Identify which cell holds the provided text, then report its (x, y) central coordinate. 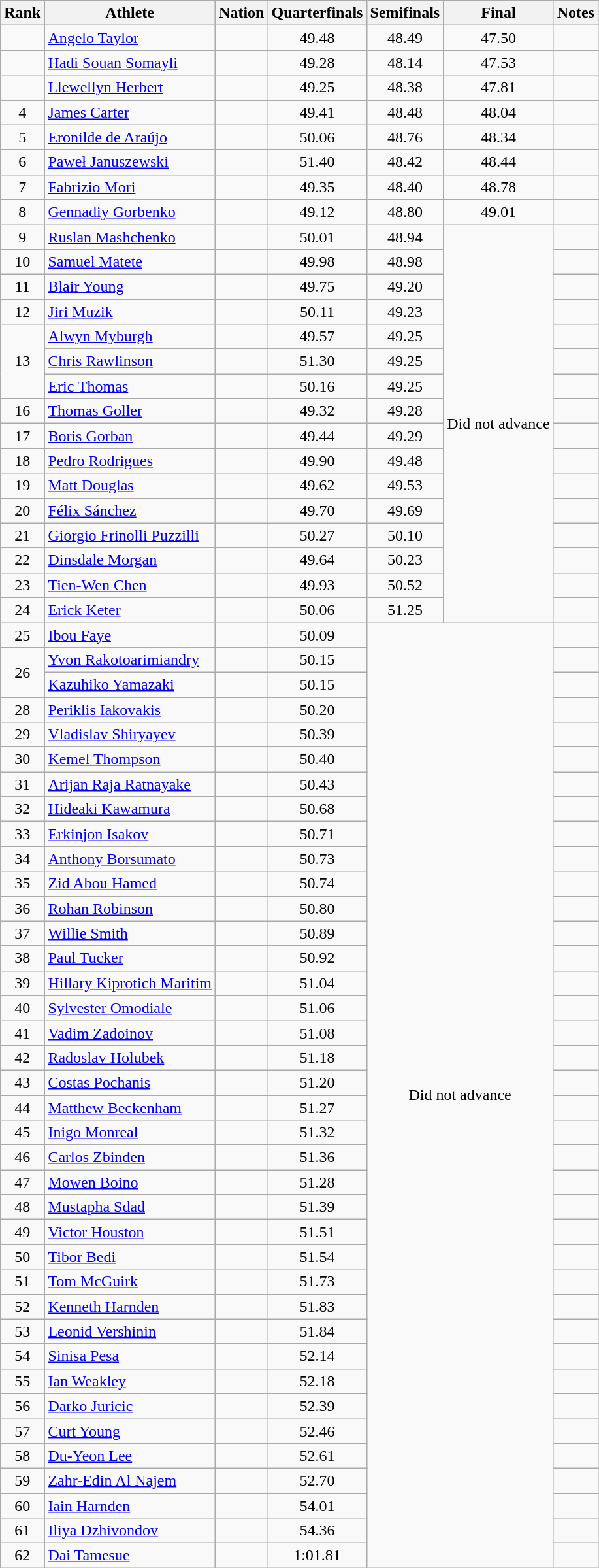
51.36 (317, 1158)
51.51 (317, 1232)
22 (22, 560)
50.40 (317, 759)
51.83 (317, 1307)
Félix Sánchez (130, 510)
52.18 (317, 1381)
18 (22, 461)
52.14 (317, 1356)
44 (22, 1108)
17 (22, 436)
52 (22, 1307)
12 (22, 312)
49.29 (405, 436)
Athlete (130, 13)
50.01 (317, 237)
49.44 (317, 436)
Darko Juricic (130, 1406)
50.27 (317, 535)
Alwyn Myburgh (130, 337)
Llewellyn Herbert (130, 88)
47 (22, 1182)
Hadi Souan Somayli (130, 63)
Tom McGuirk (130, 1282)
Sinisa Pesa (130, 1356)
Yvon Rakotoarimiandry (130, 659)
49.90 (317, 461)
48.49 (405, 38)
51.30 (317, 361)
Fabrizio Mori (130, 187)
Pedro Rodrigues (130, 461)
51.39 (317, 1207)
62 (22, 1556)
51.04 (317, 983)
11 (22, 286)
36 (22, 909)
61 (22, 1531)
54.36 (317, 1531)
Victor Houston (130, 1232)
Mustapha Sdad (130, 1207)
48.40 (405, 187)
48.76 (405, 137)
39 (22, 983)
19 (22, 486)
48.38 (405, 88)
51.06 (317, 1008)
51 (22, 1282)
48.98 (405, 261)
52.46 (317, 1431)
49.01 (498, 212)
33 (22, 834)
45 (22, 1133)
Rohan Robinson (130, 909)
Arijan Raja Ratnayake (130, 784)
48.94 (405, 237)
Erkinjon Isakov (130, 834)
Costas Pochanis (130, 1082)
Boris Gorban (130, 436)
25 (22, 635)
51.25 (405, 610)
Paweł Januszewski (130, 162)
50.39 (317, 735)
49 (22, 1232)
50 (22, 1257)
48.44 (498, 162)
Dinsdale Morgan (130, 560)
50.74 (317, 884)
James Carter (130, 112)
23 (22, 585)
41 (22, 1033)
Vladislav Shiryayev (130, 735)
Thomas Goller (130, 411)
Blair Young (130, 286)
Giorgio Frinolli Puzzilli (130, 535)
Nation (242, 13)
49.75 (317, 286)
7 (22, 187)
Matt Douglas (130, 486)
55 (22, 1381)
48.04 (498, 112)
Iliya Dzhivondov (130, 1531)
50.73 (317, 859)
48.14 (405, 63)
50.71 (317, 834)
50.43 (317, 784)
Periklis Iakovakis (130, 709)
59 (22, 1480)
24 (22, 610)
Rank (22, 13)
50.23 (405, 560)
51.54 (317, 1257)
16 (22, 411)
37 (22, 933)
35 (22, 884)
54.01 (317, 1505)
52.70 (317, 1480)
38 (22, 958)
Willie Smith (130, 933)
Zahr-Edin Al Najem (130, 1480)
51.84 (317, 1331)
49.20 (405, 286)
Quarterfinals (317, 13)
49.64 (317, 560)
53 (22, 1331)
32 (22, 809)
50.92 (317, 958)
49.93 (317, 585)
31 (22, 784)
Erick Keter (130, 610)
49.35 (317, 187)
Iain Harnden (130, 1505)
50.20 (317, 709)
50.10 (405, 535)
Paul Tucker (130, 958)
50.09 (317, 635)
Ibou Faye (130, 635)
29 (22, 735)
Curt Young (130, 1431)
Ruslan Mashchenko (130, 237)
50.16 (317, 386)
49.32 (317, 411)
48.48 (405, 112)
51.08 (317, 1033)
20 (22, 510)
57 (22, 1431)
47.53 (498, 63)
50.89 (317, 933)
Du-Yeon Lee (130, 1456)
48 (22, 1207)
28 (22, 709)
49.70 (317, 510)
Tibor Bedi (130, 1257)
5 (22, 137)
49.62 (317, 486)
Kazuhiko Yamazaki (130, 684)
Eric Thomas (130, 386)
Hillary Kiprotich Maritim (130, 983)
Tien-Wen Chen (130, 585)
Anthony Borsumato (130, 859)
49.98 (317, 261)
50.52 (405, 585)
52.61 (317, 1456)
Samuel Matete (130, 261)
Semifinals (405, 13)
51.28 (317, 1182)
Inigo Monreal (130, 1133)
Angelo Taylor (130, 38)
46 (22, 1158)
51.40 (317, 162)
58 (22, 1456)
Jiri Muzik (130, 312)
51.18 (317, 1058)
1:01.81 (317, 1556)
13 (22, 361)
Hideaki Kawamura (130, 809)
Leonid Vershinin (130, 1331)
51.27 (317, 1108)
51.20 (317, 1082)
Dai Tamesue (130, 1556)
60 (22, 1505)
50.11 (317, 312)
49.57 (317, 337)
Mowen Boino (130, 1182)
47.81 (498, 88)
Notes (575, 13)
56 (22, 1406)
Kenneth Harnden (130, 1307)
49.23 (405, 312)
43 (22, 1082)
Zid Abou Hamed (130, 884)
Ian Weakley (130, 1381)
47.50 (498, 38)
50.68 (317, 809)
42 (22, 1058)
Sylvester Omodiale (130, 1008)
40 (22, 1008)
10 (22, 261)
Radoslav Holubek (130, 1058)
4 (22, 112)
8 (22, 212)
21 (22, 535)
Carlos Zbinden (130, 1158)
Kemel Thompson (130, 759)
54 (22, 1356)
Vadim Zadoinov (130, 1033)
51.73 (317, 1282)
48.42 (405, 162)
48.78 (498, 187)
6 (22, 162)
48.34 (498, 137)
49.12 (317, 212)
48.80 (405, 212)
34 (22, 859)
49.53 (405, 486)
Chris Rawlinson (130, 361)
51.32 (317, 1133)
49.41 (317, 112)
9 (22, 237)
49.69 (405, 510)
Matthew Beckenham (130, 1108)
52.39 (317, 1406)
Final (498, 13)
50.80 (317, 909)
Gennadiy Gorbenko (130, 212)
26 (22, 672)
30 (22, 759)
Eronilde de Araújo (130, 137)
